From the cell containing the given text, extract its center point as (x, y) coordinate. 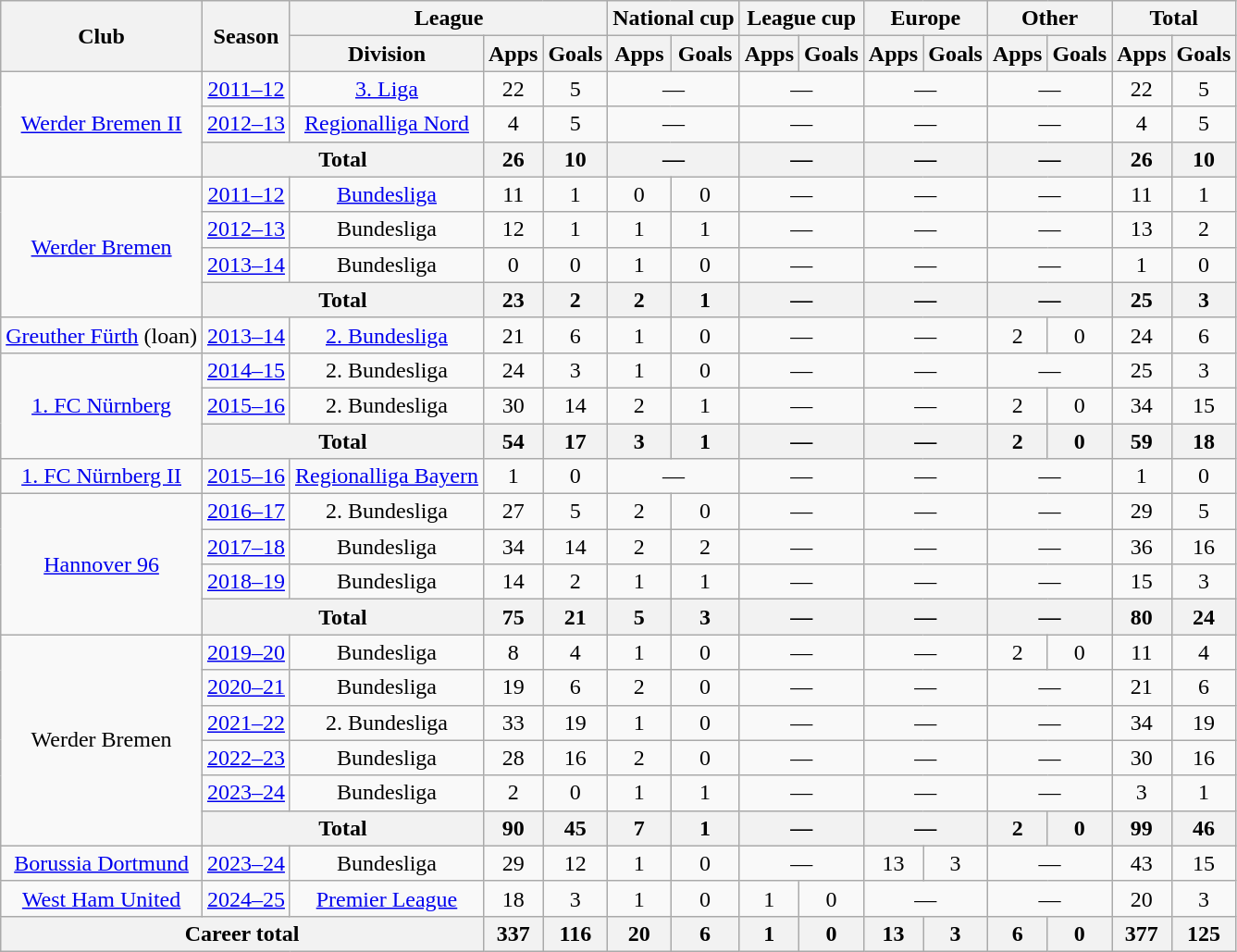
45 (575, 828)
17 (575, 441)
Hannover 96 (102, 564)
43 (1142, 863)
125 (1204, 933)
3. Liga (387, 89)
Werder Bremen II (102, 124)
2021–22 (246, 723)
23 (513, 300)
2014–15 (246, 370)
1. FC Nürnberg (102, 405)
54 (513, 441)
33 (513, 723)
Greuther Fürth (loan) (102, 335)
8 (513, 652)
2019–20 (246, 652)
2020–21 (246, 687)
Premier League (387, 898)
West Ham United (102, 898)
Season (246, 36)
2018–19 (246, 582)
Other (1049, 19)
League cup (801, 19)
27 (513, 512)
377 (1142, 933)
80 (1142, 617)
59 (1142, 441)
1. FC Nürnberg II (102, 476)
7 (639, 828)
46 (1204, 828)
2024–25 (246, 898)
Regionalliga Bayern (387, 476)
36 (1142, 547)
League (448, 19)
Europe (925, 19)
2022–23 (246, 758)
2016–17 (246, 512)
99 (1142, 828)
116 (575, 933)
Borussia Dortmund (102, 863)
28 (513, 758)
337 (513, 933)
Career total (242, 933)
National cup (674, 19)
Division (387, 54)
Club (102, 36)
75 (513, 617)
Regionalliga Nord (387, 124)
2017–18 (246, 547)
90 (513, 828)
